Output the (X, Y) coordinate of the center of the cell containing the given text.  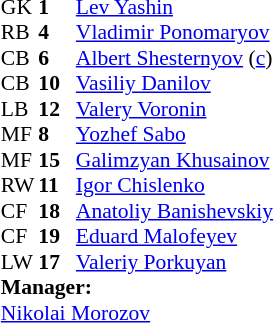
RW (20, 185)
18 (57, 211)
Yozhef Sabo (174, 135)
Anatoliy Banishevskiy (174, 211)
17 (57, 262)
6 (57, 58)
15 (57, 160)
Vasiliy Danilov (174, 83)
11 (57, 185)
RB (20, 33)
Igor Chislenko (174, 185)
LW (20, 262)
Vladimir Ponomaryov (174, 33)
8 (57, 135)
Valeriy Porkuyan (174, 262)
Eduard Malofeyev (174, 237)
LB (20, 109)
Albert Shesternyov (c) (174, 58)
4 (57, 33)
Galimzyan Khusainov (174, 160)
10 (57, 83)
Manager: (137, 287)
12 (57, 109)
Valery Voronin (174, 109)
19 (57, 237)
